Provide the (X, Y) coordinate of the cell's center where the given text is located.  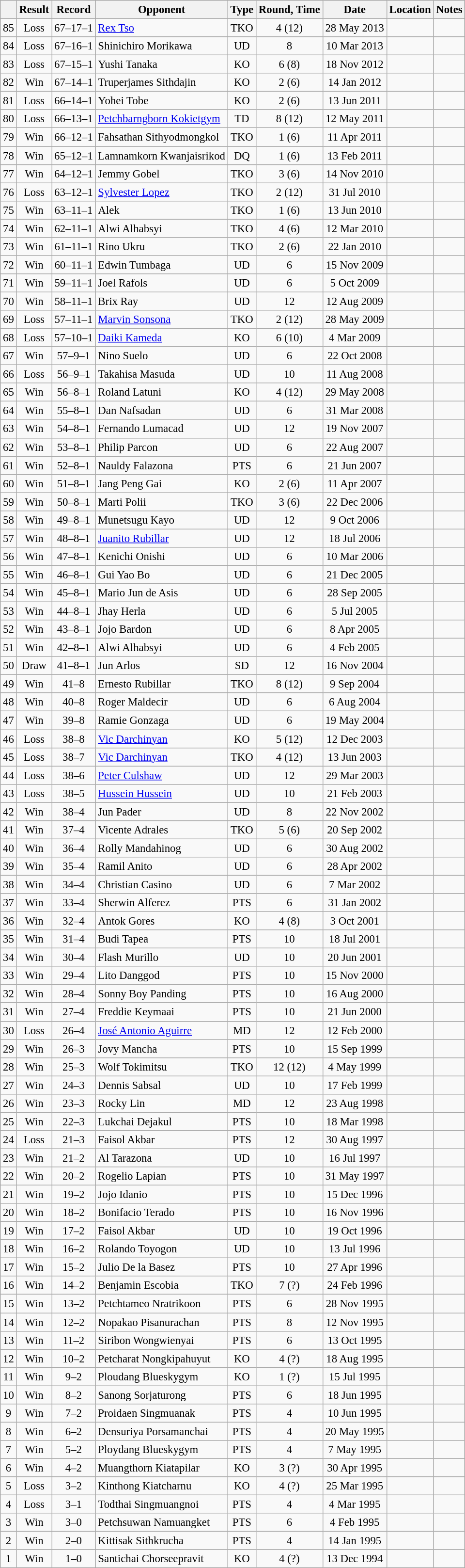
Rex Tso (162, 28)
Christian Casino (162, 884)
18 Mar 1998 (355, 1121)
Jovy Mancha (162, 1049)
13 Dec 1994 (355, 1559)
43–8–1 (74, 629)
64 (9, 411)
16–2 (74, 1249)
Proidaen Singmuanak (162, 1413)
29–4 (74, 976)
51 (9, 648)
24 Feb 1996 (355, 1285)
22 Jan 2010 (355, 247)
12 May 2011 (355, 119)
66–14–1 (74, 101)
66–13–1 (74, 119)
12 Mar 2010 (355, 228)
26 (9, 1104)
5 Jul 2005 (355, 611)
8 Apr 2005 (355, 629)
Petcharat Nongkipahuyut (162, 1359)
Sanong Sorjaturong (162, 1395)
Jojo Idanio (162, 1195)
19 Nov 2007 (355, 429)
SD (242, 666)
6 (10) (290, 338)
29 May 2008 (355, 392)
27–4 (74, 1012)
42–8–1 (74, 648)
Jang Peng Gai (162, 483)
32–4 (74, 921)
22 Nov 2002 (355, 812)
22 Dec 2006 (355, 502)
22–3 (74, 1121)
46–8–1 (74, 575)
67–14–1 (74, 82)
9 Sep 2004 (355, 684)
59 (9, 502)
39 (9, 866)
43 (9, 793)
Wolf Tokimitsu (162, 1067)
5 (6) (290, 830)
4 Mar 2009 (355, 338)
18 Aug 1995 (355, 1359)
Fahsathan Sithyodmongkol (162, 137)
31 Jan 2002 (355, 903)
65–12–1 (74, 156)
Peter Culshaw (162, 775)
18–2 (74, 1213)
17 (9, 1267)
82 (9, 82)
19 Oct 1996 (355, 1231)
67–17–1 (74, 28)
44 (9, 775)
34 (9, 958)
31 Mar 2008 (355, 411)
TD (242, 119)
Ramil Anito (162, 866)
19–2 (74, 1195)
4–2 (74, 1468)
4 (6) (290, 228)
6 (8) (290, 64)
40 (9, 848)
58–11–1 (74, 301)
Nino Suelo (162, 356)
Truperjames Sithdajin (162, 82)
13 Jun 2003 (355, 757)
15 Nov 2000 (355, 976)
Jun Arlos (162, 666)
63 (9, 429)
47 (9, 720)
5 (9, 1486)
Result (34, 10)
69 (9, 320)
39–8 (74, 720)
Todthai Singmuangnoi (162, 1504)
56 (9, 557)
57 (9, 538)
14 (9, 1322)
Siribon Wongwienyai (162, 1340)
18 (9, 1249)
Round, Time (290, 10)
4 Feb 2005 (355, 648)
9 (9, 1413)
7 (9, 1450)
53–8–1 (74, 447)
Jojo Bardon (162, 629)
41–8–1 (74, 666)
5 (12) (290, 739)
14–2 (74, 1285)
66–12–1 (74, 137)
10 Jun 1995 (355, 1413)
30 (9, 1030)
13 Oct 1995 (355, 1340)
Dennis Sabsal (162, 1085)
Flash Murillo (162, 958)
52 (9, 629)
18 Jul 2001 (355, 939)
61–11–1 (74, 247)
12 Feb 2000 (355, 1030)
35 (9, 939)
Nopakao Pisanurachan (162, 1322)
9–2 (74, 1376)
13–2 (74, 1304)
7 May 1995 (355, 1450)
7 Mar 2002 (355, 884)
52–8–1 (74, 465)
23 (9, 1158)
16 Aug 2000 (355, 994)
56–8–1 (74, 392)
13 Jul 1996 (355, 1249)
Fernando Lumacad (162, 429)
24 (9, 1140)
Ploudang Blueskygym (162, 1376)
28 May 2009 (355, 320)
37 (9, 903)
Bonifacio Terado (162, 1213)
51–8–1 (74, 483)
Rolly Mandahinog (162, 848)
32 (9, 994)
9 Oct 2006 (355, 520)
Brix Ray (162, 301)
Type (242, 10)
Marvin Sonsona (162, 320)
53 (9, 611)
60 (9, 483)
4 Feb 1995 (355, 1522)
6–2 (74, 1431)
36–4 (74, 848)
30 Aug 2002 (355, 848)
Roger Maldecir (162, 703)
Date (355, 10)
Hussein Hussein (162, 793)
Juanito Rubillar (162, 538)
21 Jun 2007 (355, 465)
29 Mar 2003 (355, 775)
50–8–1 (74, 502)
27 Apr 1996 (355, 1267)
57–9–1 (74, 356)
26–4 (74, 1030)
72 (9, 265)
15 (9, 1304)
18 Jul 2006 (355, 538)
11–2 (74, 1340)
15 Jul 1995 (355, 1376)
3 (9, 1522)
Jhay Herla (162, 611)
11 Aug 2008 (355, 374)
47–8–1 (74, 557)
21 Jun 2000 (355, 1012)
22 Oct 2008 (355, 356)
54–8–1 (74, 429)
38–6 (74, 775)
12 Nov 1995 (355, 1322)
6 Aug 2004 (355, 703)
60–11–1 (74, 265)
40–8 (74, 703)
7–2 (74, 1413)
12–2 (74, 1322)
50 (9, 666)
Edwin Tumbaga (162, 265)
16 Nov 1996 (355, 1213)
42 (9, 812)
Sylvester Lopez (162, 192)
20 May 1995 (355, 1431)
16 (9, 1285)
28 Nov 1995 (355, 1304)
63–12–1 (74, 192)
Yohei Tobe (162, 101)
Marti Polii (162, 502)
48–8–1 (74, 538)
11 Apr 2007 (355, 483)
Freddie Keymaai (162, 1012)
Jemmy Gobel (162, 174)
35–4 (74, 866)
Vicente Adrales (162, 830)
83 (9, 64)
19 (9, 1231)
3 Oct 2001 (355, 921)
13 Feb 2011 (355, 156)
76 (9, 192)
75 (9, 210)
Santichai Chorseepravit (162, 1559)
20 Jun 2001 (355, 958)
Munetsugu Kayo (162, 520)
10–2 (74, 1359)
3–2 (74, 1486)
33–4 (74, 903)
17–2 (74, 1231)
Sonny Boy Panding (162, 994)
80 (9, 119)
28 May 2013 (355, 28)
67–16–1 (74, 46)
José Antonio Aguirre (162, 1030)
59–11–1 (74, 283)
67–15–1 (74, 64)
31–4 (74, 939)
Draw (34, 666)
Lamnamkorn Kwanjaisrikod (162, 156)
Antok Gores (162, 921)
24–3 (74, 1085)
Ernesto Rubillar (162, 684)
4 May 1999 (355, 1067)
31 (9, 1012)
30 Apr 1995 (355, 1468)
Lito Danggod (162, 976)
Location (410, 10)
Ploydang Blueskygym (162, 1450)
31 May 1997 (355, 1176)
Petchtameo Nratrikoon (162, 1304)
54 (9, 593)
84 (9, 46)
62 (9, 447)
30 Aug 1997 (355, 1140)
23–3 (74, 1104)
Densuriya Porsamanchai (162, 1431)
30–4 (74, 958)
12 (12) (290, 1067)
3–0 (74, 1522)
12 Dec 2003 (355, 739)
31 Jul 2010 (355, 192)
70 (9, 301)
DQ (242, 156)
Mario Jun de Asis (162, 593)
77 (9, 174)
5–2 (74, 1450)
61 (9, 465)
28–4 (74, 994)
26–3 (74, 1049)
21–3 (74, 1140)
57–10–1 (74, 338)
55 (9, 575)
41 (9, 830)
22 (9, 1176)
21 (9, 1195)
38–4 (74, 812)
41–8 (74, 684)
16 Nov 2004 (355, 666)
Budi Tapea (162, 939)
21–2 (74, 1158)
Joel Rafols (162, 283)
Lukchai Dejakul (162, 1121)
55–8–1 (74, 411)
21 Feb 2003 (355, 793)
Daiki Kameda (162, 338)
1 (?) (290, 1376)
12 Aug 2009 (355, 301)
19 May 2004 (355, 720)
25 Mar 1995 (355, 1486)
38 (9, 884)
11 (9, 1376)
Petchbarngborn Kokietgym (162, 119)
57–11–1 (74, 320)
Kinthong Kiatcharnu (162, 1486)
Shinichiro Morikawa (162, 46)
11 Apr 2011 (355, 137)
13 Jun 2010 (355, 210)
21 Dec 2005 (355, 575)
Roland Latuni (162, 392)
85 (9, 28)
28 Sep 2005 (355, 593)
10 Mar 2006 (355, 557)
49–8–1 (74, 520)
63–11–1 (74, 210)
28 (9, 1067)
15 Nov 2009 (355, 265)
36 (9, 921)
38–7 (74, 757)
64–12–1 (74, 174)
79 (9, 137)
20 (9, 1213)
27 (9, 1085)
67 (9, 356)
71 (9, 283)
Rocky Lin (162, 1104)
Opponent (162, 10)
Nauldy Falazona (162, 465)
1 (9, 1559)
45–8–1 (74, 593)
14 Jan 1995 (355, 1541)
33 (9, 976)
4 Mar 1995 (355, 1504)
5 Oct 2009 (355, 283)
29 (9, 1049)
13 (9, 1340)
45 (9, 757)
74 (9, 228)
Philip Parcon (162, 447)
44–8–1 (74, 611)
73 (9, 247)
2–0 (74, 1541)
25–3 (74, 1067)
Notes (449, 10)
Benjamin Escobia (162, 1285)
15–2 (74, 1267)
1–0 (74, 1559)
Sherwin Alferez (162, 903)
14 Nov 2010 (355, 174)
3 (?) (290, 1468)
Al Tarazona (162, 1158)
Dan Nafsadan (162, 411)
81 (9, 101)
Julio De la Basez (162, 1267)
15 Dec 1996 (355, 1195)
49 (9, 684)
8–2 (74, 1395)
66 (9, 374)
38–5 (74, 793)
17 Feb 1999 (355, 1085)
22 Aug 2007 (355, 447)
Yushi Tanaka (162, 64)
3–1 (74, 1504)
62–11–1 (74, 228)
Kenichi Onishi (162, 557)
Alek (162, 210)
58 (9, 520)
2 (9, 1541)
Takahisa Masuda (162, 374)
Kittisak Sithkrucha (162, 1541)
68 (9, 338)
Petchsuwan Namuangket (162, 1522)
13 Jun 2011 (355, 101)
15 Sep 1999 (355, 1049)
18 Nov 2012 (355, 64)
10 Mar 2013 (355, 46)
37–4 (74, 830)
56–9–1 (74, 374)
14 Jan 2012 (355, 82)
78 (9, 156)
Rogelio Lapian (162, 1176)
18 Jun 1995 (355, 1395)
16 Jul 1997 (355, 1158)
34–4 (74, 884)
20 Sep 2002 (355, 830)
20–2 (74, 1176)
28 Apr 2002 (355, 866)
Jun Pader (162, 812)
Ramie Gonzaga (162, 720)
4 (8) (290, 921)
38–8 (74, 739)
7 (?) (290, 1285)
48 (9, 703)
23 Aug 1998 (355, 1104)
Rolando Toyogon (162, 1249)
Record (74, 10)
65 (9, 392)
Muangthorn Kiatapilar (162, 1468)
Rino Ukru (162, 247)
46 (9, 739)
25 (9, 1121)
Gui Yao Bo (162, 575)
